Identify which cell holds the provided text, then report its (x, y) central coordinate. 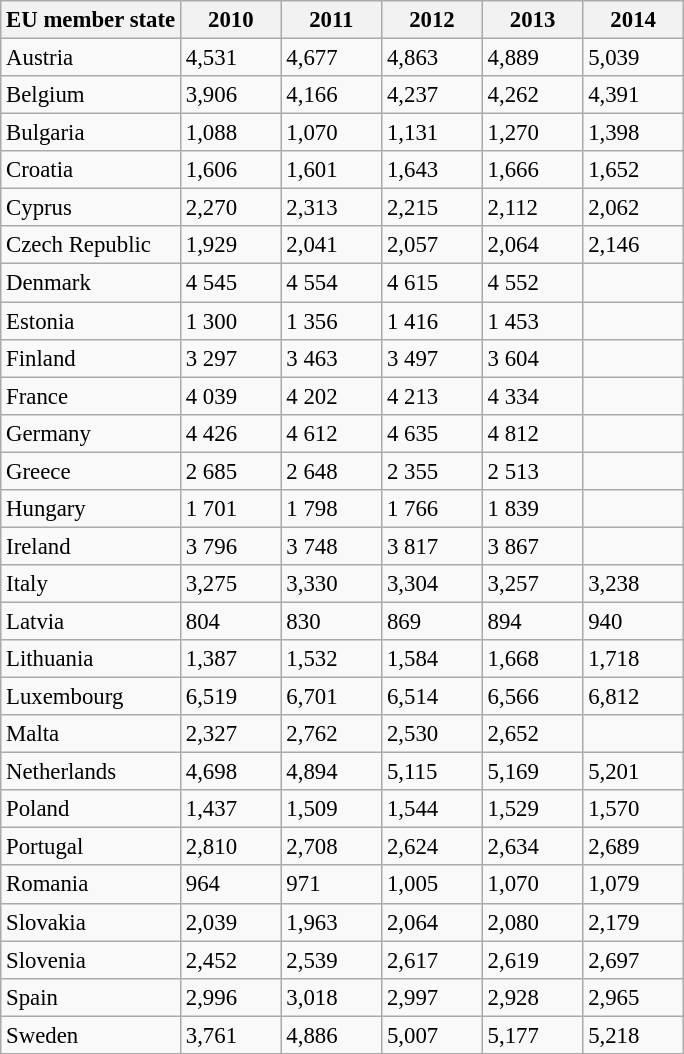
940 (634, 621)
2,452 (230, 960)
2 513 (532, 471)
Italy (91, 584)
Latvia (91, 621)
Austria (91, 58)
1 416 (432, 321)
6,812 (634, 697)
5,177 (532, 1035)
Netherlands (91, 772)
2,997 (432, 997)
Bulgaria (91, 133)
6,566 (532, 697)
2,080 (532, 922)
6,519 (230, 697)
Estonia (91, 321)
Poland (91, 809)
1,532 (332, 659)
4 426 (230, 433)
1 798 (332, 509)
2,146 (634, 245)
4,237 (432, 95)
Cyprus (91, 208)
4 552 (532, 283)
Romania (91, 885)
France (91, 396)
3,275 (230, 584)
2,634 (532, 847)
1,131 (432, 133)
2,762 (332, 734)
2,965 (634, 997)
1 701 (230, 509)
869 (432, 621)
2011 (332, 20)
4,391 (634, 95)
Luxembourg (91, 697)
2,112 (532, 208)
804 (230, 621)
2,041 (332, 245)
1,666 (532, 170)
3,018 (332, 997)
2,539 (332, 960)
3,238 (634, 584)
Croatia (91, 170)
Denmark (91, 283)
2,215 (432, 208)
4,886 (332, 1035)
2,928 (532, 997)
5,169 (532, 772)
Hungary (91, 509)
Lithuania (91, 659)
1,718 (634, 659)
4,531 (230, 58)
1,544 (432, 809)
2,530 (432, 734)
1 356 (332, 321)
1,652 (634, 170)
1,529 (532, 809)
3 297 (230, 358)
3,330 (332, 584)
4 554 (332, 283)
Spain (91, 997)
2,270 (230, 208)
Germany (91, 433)
1,079 (634, 885)
4,698 (230, 772)
4 635 (432, 433)
4,889 (532, 58)
3,906 (230, 95)
4,863 (432, 58)
1,601 (332, 170)
4 612 (332, 433)
Sweden (91, 1035)
2,689 (634, 847)
1,509 (332, 809)
2,327 (230, 734)
2,624 (432, 847)
Czech Republic (91, 245)
2014 (634, 20)
3 463 (332, 358)
4,262 (532, 95)
1,584 (432, 659)
1,088 (230, 133)
6,514 (432, 697)
EU member state (91, 20)
3 867 (532, 546)
4 213 (432, 396)
1,668 (532, 659)
4,166 (332, 95)
4,894 (332, 772)
2,652 (532, 734)
2,708 (332, 847)
3,257 (532, 584)
1,398 (634, 133)
3 497 (432, 358)
Greece (91, 471)
2,996 (230, 997)
Ireland (91, 546)
2,039 (230, 922)
2,313 (332, 208)
1 453 (532, 321)
1,643 (432, 170)
894 (532, 621)
5,201 (634, 772)
2,617 (432, 960)
Slovakia (91, 922)
Malta (91, 734)
1 766 (432, 509)
3 748 (332, 546)
3,761 (230, 1035)
1,270 (532, 133)
Slovenia (91, 960)
2,810 (230, 847)
6,701 (332, 697)
1,005 (432, 885)
4 812 (532, 433)
1 839 (532, 509)
2,179 (634, 922)
1 300 (230, 321)
2010 (230, 20)
3 817 (432, 546)
2,697 (634, 960)
2,062 (634, 208)
2,619 (532, 960)
5,115 (432, 772)
1,606 (230, 170)
1,570 (634, 809)
964 (230, 885)
5,007 (432, 1035)
1,929 (230, 245)
3 796 (230, 546)
2013 (532, 20)
5,218 (634, 1035)
4 334 (532, 396)
830 (332, 621)
1,437 (230, 809)
2012 (432, 20)
2 648 (332, 471)
4,677 (332, 58)
5,039 (634, 58)
Portugal (91, 847)
3 604 (532, 358)
2 355 (432, 471)
971 (332, 885)
4 039 (230, 396)
4 202 (332, 396)
4 545 (230, 283)
3,304 (432, 584)
Belgium (91, 95)
Finland (91, 358)
1,387 (230, 659)
2,057 (432, 245)
2 685 (230, 471)
1,963 (332, 922)
4 615 (432, 283)
